Determine the [x, y] coordinate at the center of the cell enclosing the given text.  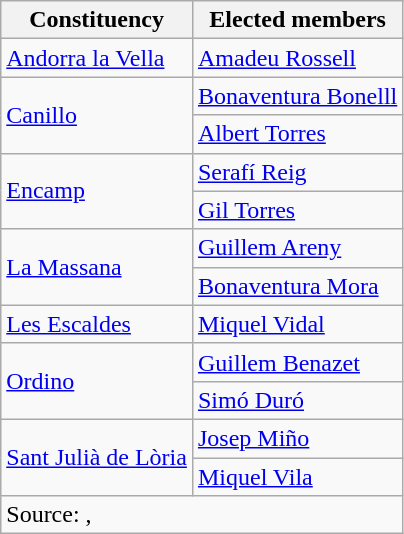
Source: , [202, 515]
Amadeu Rossell [297, 58]
Encamp [97, 191]
Guillem Benazet [297, 362]
Elected members [297, 20]
Miquel Vila [297, 477]
Bonaventura Bonelll [297, 96]
Josep Miño [297, 438]
Gil Torres [297, 210]
Sant Julià de Lòria [97, 457]
Serafí Reig [297, 172]
Simó Duró [297, 400]
Guillem Areny [297, 248]
La Massana [97, 267]
Andorra la Vella [97, 58]
Miquel Vidal [297, 324]
Albert Torres [297, 134]
Les Escaldes [97, 324]
Canillo [97, 115]
Constituency [97, 20]
Bonaventura Mora [297, 286]
Ordino [97, 381]
